Locate the cell with the specified text and output its (X, Y) center coordinate. 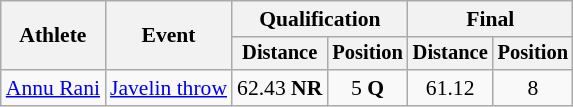
Final (490, 19)
Event (168, 36)
61.12 (450, 88)
62.43 NR (280, 88)
8 (533, 88)
Athlete (53, 36)
Javelin throw (168, 88)
5 Q (367, 88)
Annu Rani (53, 88)
Qualification (320, 19)
